Scan for the cell matching the given text and deliver its [x, y] coordinate at center. 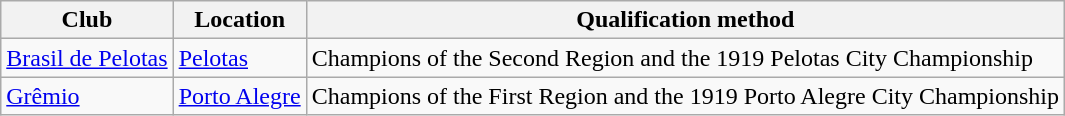
Pelotas [240, 58]
Brasil de Pelotas [87, 58]
Grêmio [87, 96]
Club [87, 20]
Champions of the Second Region and the 1919 Pelotas City Championship [685, 58]
Qualification method [685, 20]
Champions of the First Region and the 1919 Porto Alegre City Championship [685, 96]
Location [240, 20]
Porto Alegre [240, 96]
